Detect which cell encompasses the target text, then output its [X, Y] center coordinate. 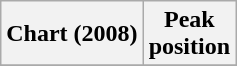
Peakposition [189, 34]
Chart (2008) [72, 34]
